Determine the (x, y) coordinate at the center of the cell enclosing the given text.  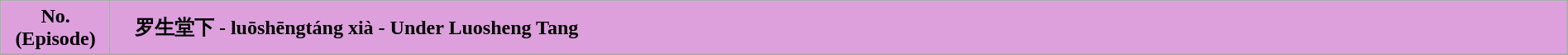
罗生堂下 - luōshēngtáng xià - Under Luosheng Tang (839, 28)
No. (Episode) (56, 28)
